Output the (x, y) coordinate of the center of the cell containing the given text.  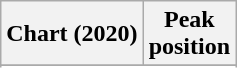
Chart (2020) (72, 34)
Peakposition (189, 34)
